Locate the cell with the specified text and output its [X, Y] center coordinate. 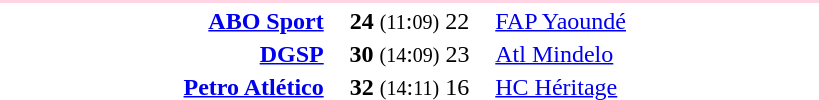
DGSP [162, 54]
FAP Yaoundé [656, 21]
30 (14:09) 23 [410, 54]
Atl Mindelo [656, 54]
24 (11:09) 22 [410, 21]
ABO Sport [162, 21]
